Pinpoint the cell where the given text exists, returning its [x, y] midpoint coordinate. 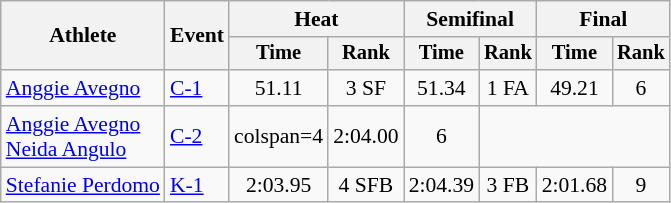
Semifinal [470, 19]
Stefanie Perdomo [83, 185]
51.34 [442, 88]
Event [197, 36]
2:04.00 [366, 136]
49.21 [574, 88]
2:03.95 [278, 185]
9 [641, 185]
Athlete [83, 36]
4 SFB [366, 185]
3 FB [508, 185]
K-1 [197, 185]
2:04.39 [442, 185]
1 FA [508, 88]
3 SF [366, 88]
51.11 [278, 88]
Final [604, 19]
2:01.68 [574, 185]
Anggie AvegnoNeida Angulo [83, 136]
C-2 [197, 136]
Anggie Avegno [83, 88]
colspan=4 [278, 136]
C-1 [197, 88]
Heat [316, 19]
